Identify which cell holds the provided text, then report its (X, Y) central coordinate. 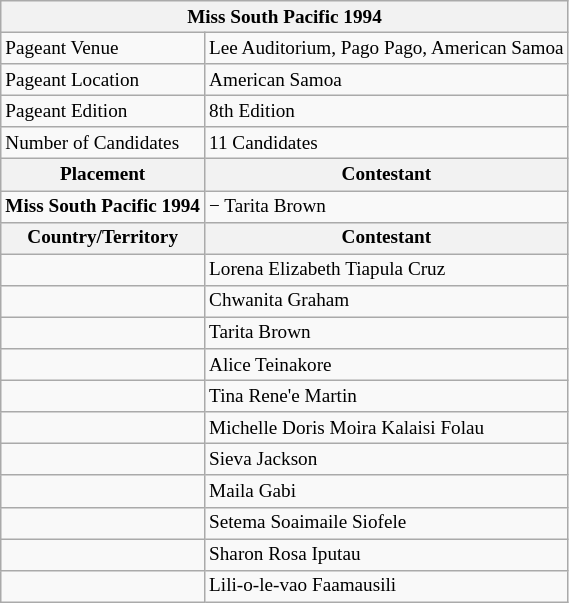
Pageant Edition (103, 111)
Michelle Doris Moira Kalaisi Folau (387, 428)
Pageant Location (103, 80)
Setema Soaimaile Siofele (387, 523)
Alice Teinakore (387, 365)
8th Edition (387, 111)
Tina Rene'e Martin (387, 396)
Pageant Venue (103, 48)
Lili-o-le-vao Faamausili (387, 586)
− Tarita Brown (387, 206)
Chwanita Graham (387, 301)
Tarita Brown (387, 333)
Lee Auditorium, Pago Pago, American Samoa (387, 48)
Placement (103, 175)
Maila Gabi (387, 491)
American Samoa (387, 80)
Sharon Rosa Iputau (387, 554)
Number of Candidates (103, 143)
Country/Territory (103, 238)
Lorena Elizabeth Tiapula Cruz (387, 270)
11 Candidates (387, 143)
Sieva Jackson (387, 460)
